Determine the (X, Y) coordinate at the center of the cell enclosing the given text.  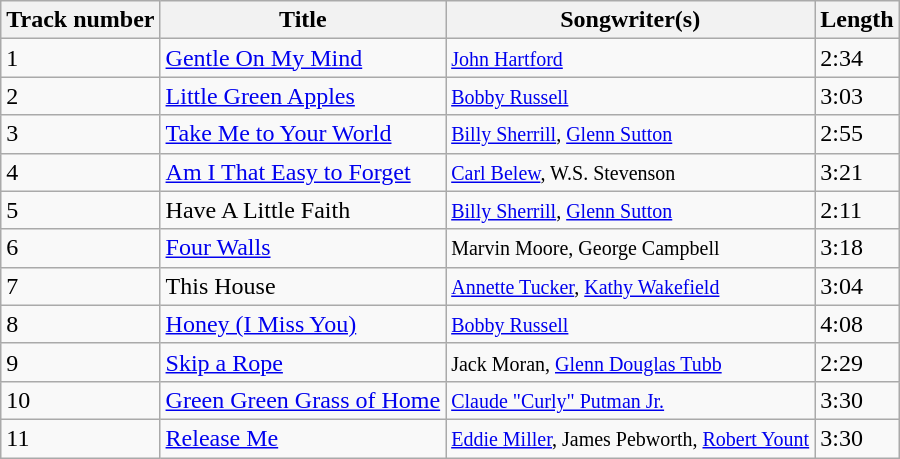
Claude "Curly" Putman Jr. (630, 400)
3 (80, 134)
10 (80, 400)
Track number (80, 20)
3:21 (857, 172)
Have A Little Faith (303, 210)
Little Green Apples (303, 96)
Honey (I Miss You) (303, 324)
6 (80, 248)
Marvin Moore, George Campbell (630, 248)
Title (303, 20)
3:04 (857, 286)
2:29 (857, 362)
This House (303, 286)
4:08 (857, 324)
Four Walls (303, 248)
Annette Tucker, Kathy Wakefield (630, 286)
1 (80, 58)
Am I That Easy to Forget (303, 172)
11 (80, 438)
4 (80, 172)
2:34 (857, 58)
Length (857, 20)
3:03 (857, 96)
2:55 (857, 134)
2 (80, 96)
Jack Moran, Glenn Douglas Tubb (630, 362)
8 (80, 324)
Eddie Miller, James Pebworth, Robert Yount (630, 438)
Release Me (303, 438)
5 (80, 210)
Songwriter(s) (630, 20)
2:11 (857, 210)
Take Me to Your World (303, 134)
Skip a Rope (303, 362)
Gentle On My Mind (303, 58)
3:18 (857, 248)
9 (80, 362)
Green Green Grass of Home (303, 400)
7 (80, 286)
Carl Belew, W.S. Stevenson (630, 172)
John Hartford (630, 58)
